Find where the given text appears and provide that cell's center as [X, Y] coordinate. 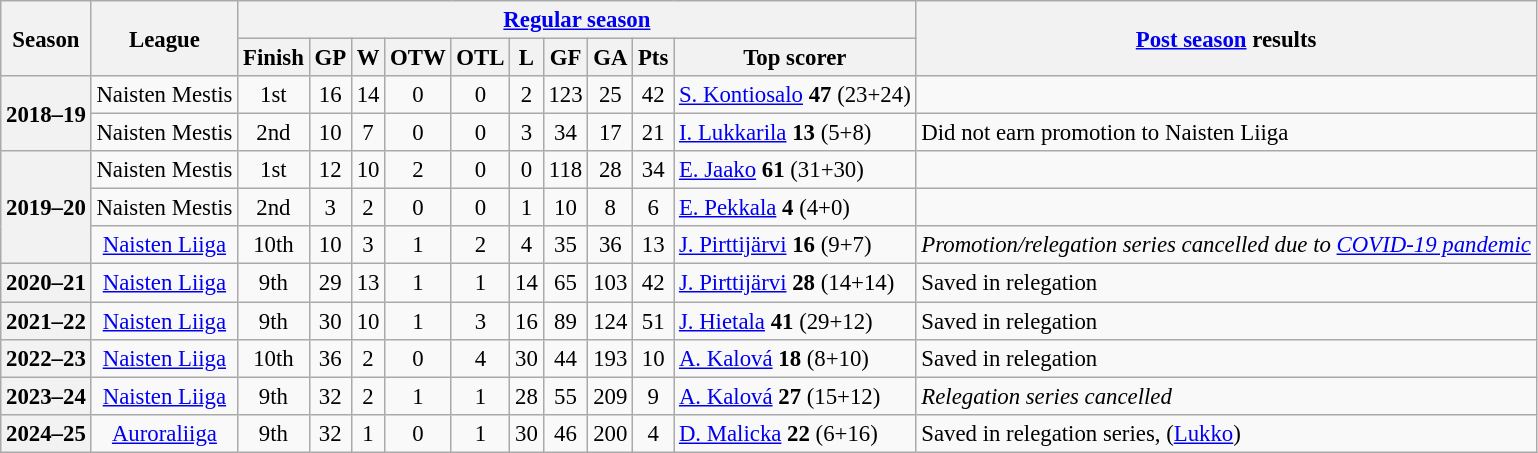
2018–19 [46, 114]
E. Pekkala 4 (4+0) [795, 208]
D. Malicka 22 (6+16) [795, 433]
A. Kalová 18 (8+10) [795, 358]
89 [566, 321]
GF [566, 58]
J. Pirttijärvi 28 (14+14) [795, 283]
W [368, 58]
118 [566, 170]
2021–22 [46, 321]
OTL [480, 58]
2024–25 [46, 433]
209 [610, 396]
Pts [654, 58]
2023–24 [46, 396]
124 [610, 321]
21 [654, 133]
200 [610, 433]
35 [566, 245]
Season [46, 38]
55 [566, 396]
Promotion/relegation series cancelled due to COVID-19 pandemic [1226, 245]
103 [610, 283]
A. Kalová 27 (15+12) [795, 396]
2019–20 [46, 208]
Did not earn promotion to Naisten Liiga [1226, 133]
7 [368, 133]
GA [610, 58]
S. Kontiosalo 47 (23+24) [795, 95]
Post season results [1226, 38]
123 [566, 95]
25 [610, 95]
46 [566, 433]
8 [610, 208]
12 [330, 170]
29 [330, 283]
GP [330, 58]
Regular season [577, 20]
Saved in relegation series, (Lukko) [1226, 433]
J. Pirttijärvi 16 (9+7) [795, 245]
51 [654, 321]
OTW [418, 58]
Relegation series cancelled [1226, 396]
L [526, 58]
6 [654, 208]
9 [654, 396]
17 [610, 133]
44 [566, 358]
I. Lukkarila 13 (5+8) [795, 133]
65 [566, 283]
2022–23 [46, 358]
Auroraliiga [164, 433]
E. Jaako 61 (31+30) [795, 170]
Top scorer [795, 58]
193 [610, 358]
League [164, 38]
Finish [274, 58]
2020–21 [46, 283]
J. Hietala 41 (29+12) [795, 321]
